Identify which cell holds the provided text, then report its [X, Y] central coordinate. 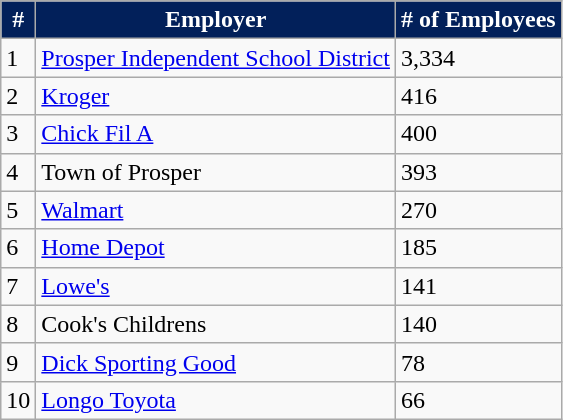
Town of Prosper [216, 172]
# [18, 20]
Employer [216, 20]
Prosper Independent School District [216, 58]
78 [478, 362]
Walmart [216, 210]
Cook's Childrens [216, 324]
Home Depot [216, 248]
8 [18, 324]
Longo Toyota [216, 400]
3 [18, 134]
4 [18, 172]
141 [478, 286]
393 [478, 172]
416 [478, 96]
66 [478, 400]
270 [478, 210]
185 [478, 248]
Lowe's [216, 286]
1 [18, 58]
3,334 [478, 58]
9 [18, 362]
6 [18, 248]
# of Employees [478, 20]
Chick Fil A [216, 134]
Kroger [216, 96]
5 [18, 210]
Dick Sporting Good [216, 362]
2 [18, 96]
10 [18, 400]
7 [18, 286]
400 [478, 134]
140 [478, 324]
